Return (x, y) of the center of cell containing provided text 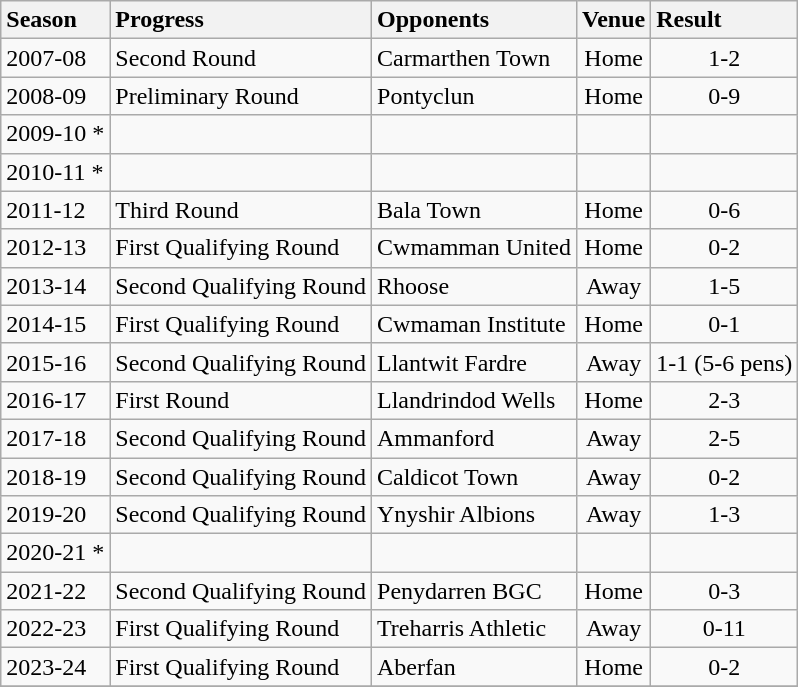
1-3 (724, 515)
Carmarthen Town (474, 58)
0-9 (724, 96)
Ammanford (474, 438)
Bala Town (474, 210)
2021-22 (56, 591)
Third Round (241, 210)
2013-14 (56, 286)
Penydarren BGC (474, 591)
2-5 (724, 438)
Ynyshir Albions (474, 515)
Aberfan (474, 667)
Pontyclun (474, 96)
Preliminary Round (241, 96)
2016-17 (56, 400)
2020-21 * (56, 553)
2007-08 (56, 58)
Cwmamman United (474, 248)
2023-24 (56, 667)
1-1 (5-6 pens) (724, 362)
2017-18 (56, 438)
2-3 (724, 400)
1-5 (724, 286)
Season (56, 20)
Result (724, 20)
Venue (614, 20)
Opponents (474, 20)
Caldicot Town (474, 477)
2012-13 (56, 248)
Second Round (241, 58)
2014-15 (56, 324)
Cwmaman Institute (474, 324)
Llantwit Fardre (474, 362)
2015-16 (56, 362)
Progress (241, 20)
2009-10 * (56, 134)
Llandrindod Wells (474, 400)
1-2 (724, 58)
2008-09 (56, 96)
2018-19 (56, 477)
2011-12 (56, 210)
First Round (241, 400)
2019-20 (56, 515)
Treharris Athletic (474, 629)
0-11 (724, 629)
2022-23 (56, 629)
0-3 (724, 591)
2010-11 * (56, 172)
Rhoose (474, 286)
0-6 (724, 210)
0-1 (724, 324)
